For the text-containing cell, return its midpoint in [X, Y] coordinate format. 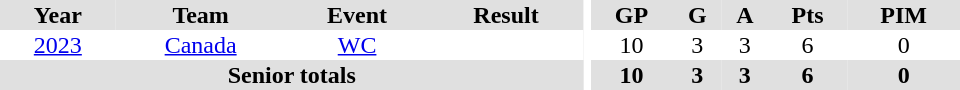
Result [506, 15]
PIM [904, 15]
Team [201, 15]
Senior totals [292, 75]
WC [358, 45]
2023 [58, 45]
A [745, 15]
G [698, 15]
Pts [808, 15]
Year [58, 15]
Event [358, 15]
Canada [201, 45]
GP [631, 15]
